From the cell containing the given text, extract its center point as (X, Y) coordinate. 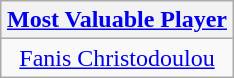
Most Valuable Player (116, 20)
Fanis Christodoulou (116, 58)
